Output the [X, Y] coordinate of the center of the cell containing the given text.  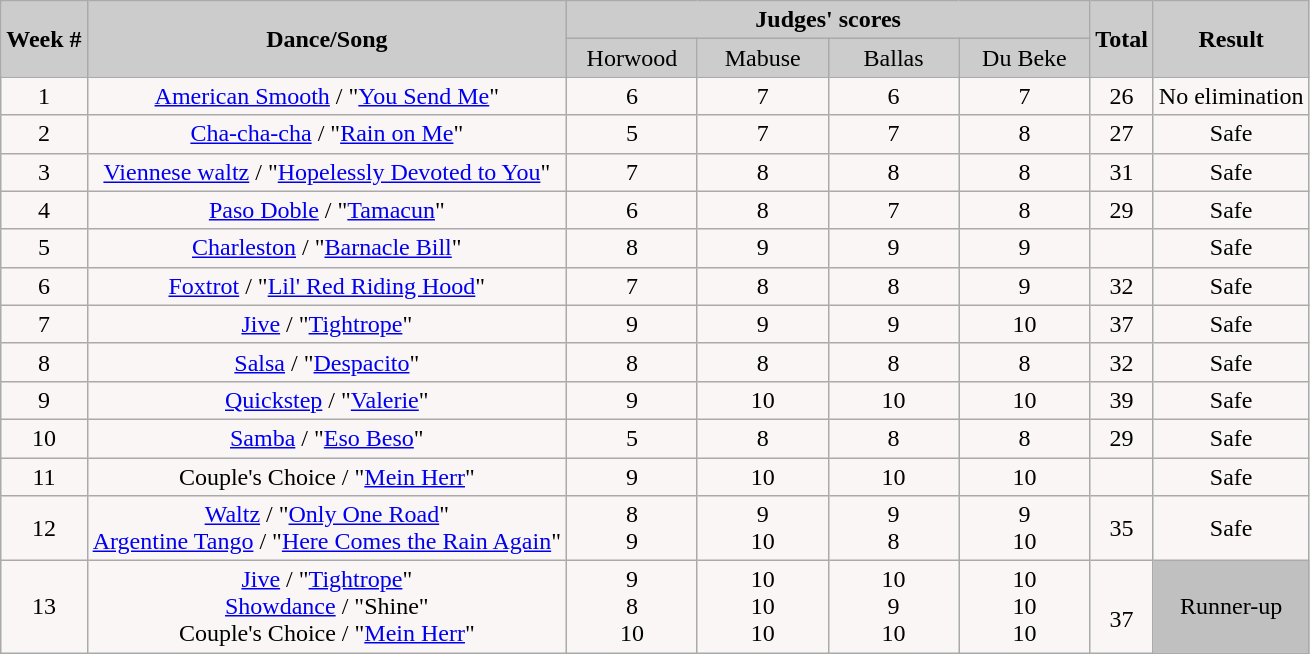
3 [44, 172]
Horwood [632, 58]
Result [1231, 39]
4 [44, 210]
Cha-cha-cha / "Rain on Me" [326, 134]
Viennese waltz / "Hopelessly Devoted to You" [326, 172]
Foxtrot / "Lil' Red Riding Hood" [326, 286]
89 [632, 528]
Paso Doble / "Tamacun" [326, 210]
Waltz / "Only One Road"Argentine Tango / "Here Comes the Rain Again" [326, 528]
9810 [632, 607]
Mabuse [762, 58]
27 [1122, 134]
98 [894, 528]
Charleston / "Barnacle Bill" [326, 248]
Jive / "Tightrope" [326, 324]
Week # [44, 39]
31 [1122, 172]
Quickstep / "Valerie" [326, 400]
Du Beke [1024, 58]
Runner-up [1231, 607]
Salsa / "Despacito" [326, 362]
1 [44, 96]
10910 [894, 607]
Jive / "Tightrope"Showdance / "Shine"Couple's Choice / "Mein Herr" [326, 607]
26 [1122, 96]
13 [44, 607]
No elimination [1231, 96]
11 [44, 477]
Samba / "Eso Beso" [326, 438]
Ballas [894, 58]
Total [1122, 39]
2 [44, 134]
39 [1122, 400]
Dance/Song [326, 39]
12 [44, 528]
Judges' scores [828, 20]
Couple's Choice / "Mein Herr" [326, 477]
American Smooth / "You Send Me" [326, 96]
35 [1122, 528]
